Determine the (X, Y) coordinate at the center of the cell enclosing the given text.  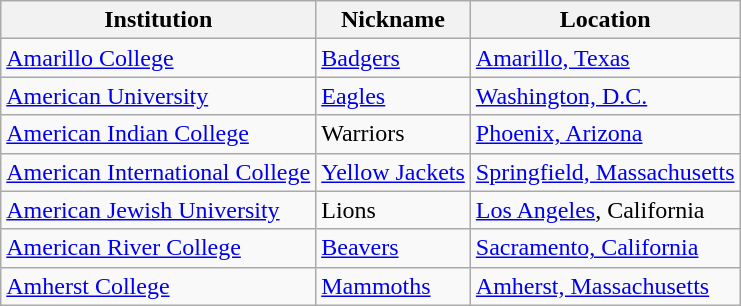
Lions (394, 210)
Amarillo College (158, 58)
Los Angeles, California (605, 210)
Amarillo, Texas (605, 58)
Sacramento, California (605, 248)
Washington, D.C. (605, 96)
Springfield, Massachusetts (605, 172)
Warriors (394, 134)
Yellow Jackets (394, 172)
American Indian College (158, 134)
American Jewish University (158, 210)
Badgers (394, 58)
Eagles (394, 96)
American River College (158, 248)
Amherst, Massachusetts (605, 286)
American International College (158, 172)
Institution (158, 20)
Phoenix, Arizona (605, 134)
Location (605, 20)
Beavers (394, 248)
Amherst College (158, 286)
Nickname (394, 20)
Mammoths (394, 286)
American University (158, 96)
